For the text-containing cell, return its midpoint in [x, y] coordinate format. 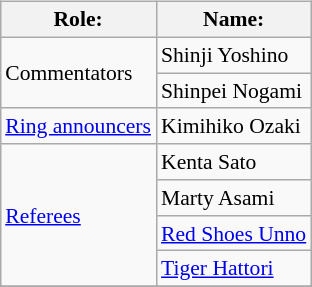
Referees [78, 215]
Ring announcers [78, 126]
Marty Asami [234, 198]
Shinji Yoshino [234, 55]
Kenta Sato [234, 162]
Name: [234, 20]
Red Shoes Unno [234, 233]
Commentators [78, 72]
Kimihiko Ozaki [234, 126]
Tiger Hattori [234, 269]
Role: [78, 20]
Shinpei Nogami [234, 91]
